Return the [X, Y] coordinate for the center point of the cell that contains the specified text.  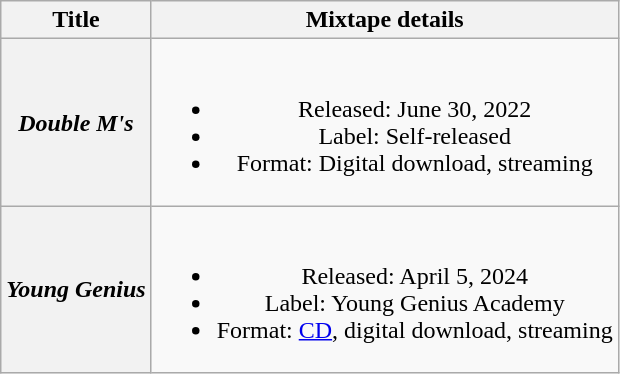
Title [76, 20]
Released: June 30, 2022Label: Self-releasedFormat: Digital download, streaming [384, 122]
Released: April 5, 2024Label: Young Genius AcademyFormat: CD, digital download, streaming [384, 290]
Mixtape details [384, 20]
Double M's [76, 122]
Young Genius [76, 290]
